Pinpoint the cell where the given text exists, returning its (x, y) midpoint coordinate. 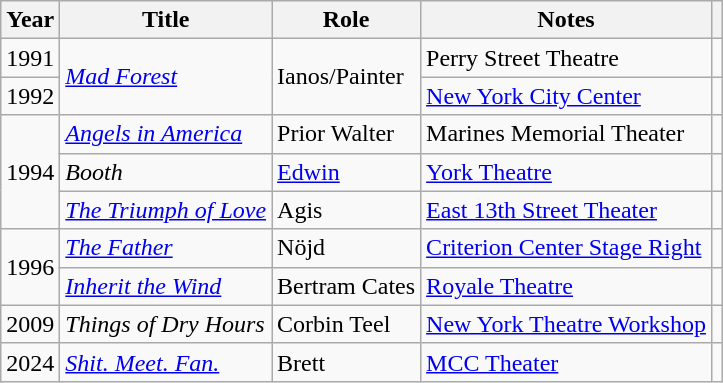
Brett (346, 362)
Year (30, 20)
Role (346, 20)
Edwin (346, 172)
Inherit the Wind (166, 286)
1994 (30, 172)
Agis (346, 210)
The Triumph of Love (166, 210)
Angels in America (166, 134)
New York City Center (566, 96)
Perry Street Theatre (566, 58)
2009 (30, 324)
Corbin Teel (346, 324)
Marines Memorial Theater (566, 134)
The Father (166, 248)
Title (166, 20)
Bertram Cates (346, 286)
Shit. Meet. Fan. (166, 362)
1991 (30, 58)
Booth (166, 172)
MCC Theater (566, 362)
Ianos/Painter (346, 77)
East 13th Street Theater (566, 210)
Criterion Center Stage Right (566, 248)
Mad Forest (166, 77)
1992 (30, 96)
Prior Walter (346, 134)
Royale Theatre (566, 286)
York Theatre (566, 172)
Notes (566, 20)
Things of Dry Hours (166, 324)
New York Theatre Workshop (566, 324)
1996 (30, 267)
Nöjd (346, 248)
2024 (30, 362)
